Return (X, Y) of the center of cell containing provided text 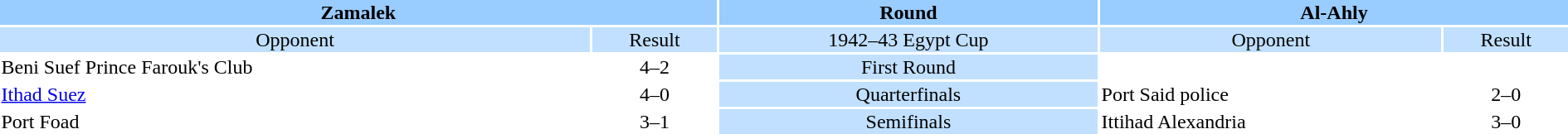
Al-Ahly (1334, 12)
3–0 (1506, 122)
Ithad Suez (295, 94)
4–0 (655, 94)
4–2 (655, 67)
3–1 (655, 122)
Semifinals (908, 122)
Round (908, 12)
Ittihad Alexandria (1271, 122)
Beni Suef Prince Farouk's Club (295, 67)
Port Said police (1271, 94)
1942–43 Egypt Cup (908, 40)
Port Foad (295, 122)
First Round (908, 67)
Quarterfinals (908, 94)
2–0 (1506, 94)
Zamalek (358, 12)
